For the text-containing cell, return its midpoint in (x, y) coordinate format. 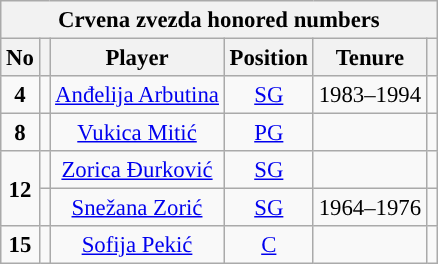
Vukica Mitić (137, 133)
12 (20, 188)
15 (20, 245)
Anđelija Arbutina (137, 95)
Sofija Pekić (137, 245)
PG (268, 133)
Position (268, 58)
8 (20, 133)
Tenure (370, 58)
Zorica Ðurković (137, 170)
1964–1976 (370, 208)
Crvena zvezda honored numbers (219, 20)
1983–1994 (370, 95)
Snežana Zorić (137, 208)
Player (137, 58)
C (268, 245)
4 (20, 95)
No (20, 58)
